Provide the (x, y) coordinate of the cell's center where the given text is located.  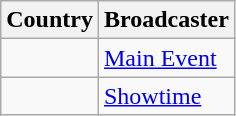
Country (50, 20)
Showtime (166, 96)
Main Event (166, 58)
Broadcaster (166, 20)
